Capture the cell that displays the provided text and extract its [x, y] central coordinate. 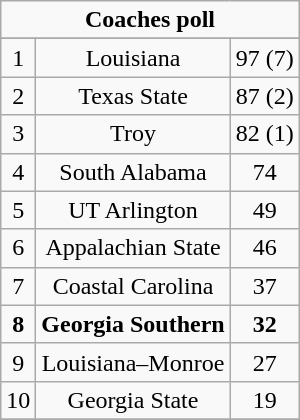
7 [18, 286]
3 [18, 134]
Appalachian State [133, 248]
6 [18, 248]
10 [18, 400]
Georgia State [133, 400]
Georgia Southern [133, 324]
19 [264, 400]
37 [264, 286]
1 [18, 58]
82 (1) [264, 134]
5 [18, 210]
8 [18, 324]
74 [264, 172]
Louisiana–Monroe [133, 362]
Coaches poll [150, 20]
32 [264, 324]
Texas State [133, 96]
9 [18, 362]
South Alabama [133, 172]
27 [264, 362]
Troy [133, 134]
4 [18, 172]
Louisiana [133, 58]
46 [264, 248]
87 (2) [264, 96]
UT Arlington [133, 210]
49 [264, 210]
2 [18, 96]
97 (7) [264, 58]
Coastal Carolina [133, 286]
